Determine the (X, Y) coordinate at the center of the cell enclosing the given text.  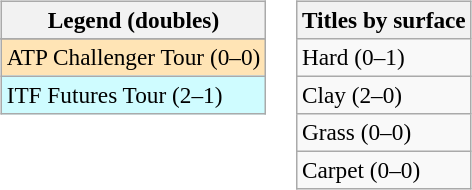
Legend (doubles) (133, 20)
Grass (0–0) (384, 133)
ATP Challenger Tour (0–0) (133, 57)
ITF Futures Tour (2–1) (133, 95)
Titles by surface (384, 20)
Clay (2–0) (384, 95)
Hard (0–1) (384, 57)
Carpet (0–0) (384, 171)
